Search for the cell housing the specified text and yield its [X, Y] center coordinate. 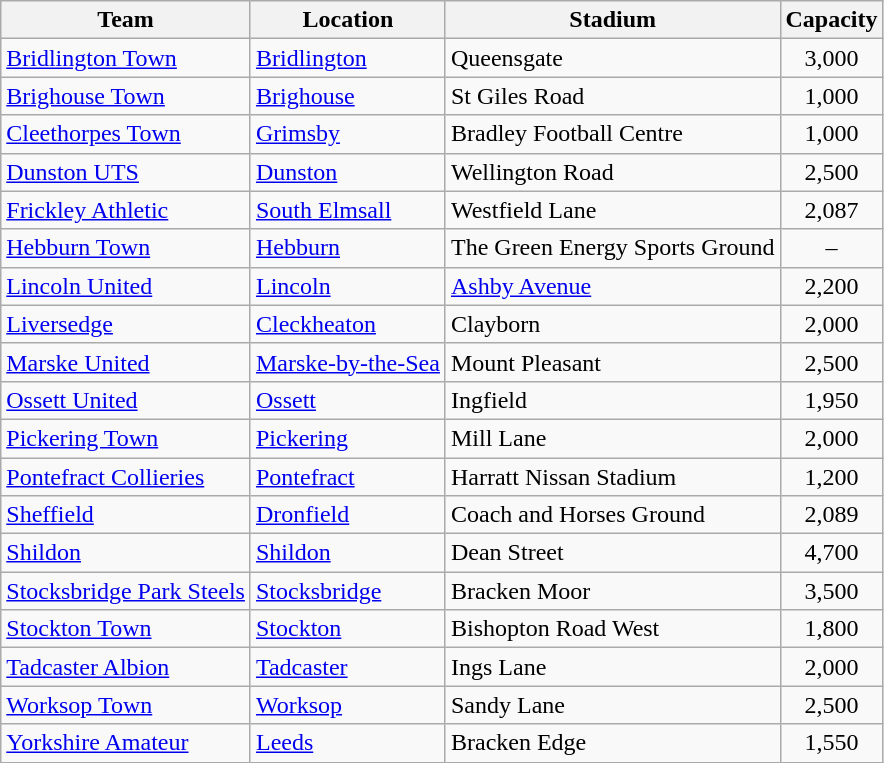
Sheffield [126, 515]
Ossett [348, 400]
2,200 [832, 286]
Mill Lane [612, 438]
Dronfield [348, 515]
Yorkshire Amateur [126, 743]
Bridlington Town [126, 58]
Brighouse [348, 96]
2,087 [832, 210]
Dean Street [612, 553]
Marske-by-the-Sea [348, 362]
1,950 [832, 400]
Wellington Road [612, 172]
Ingfield [612, 400]
Bishopton Road West [612, 629]
Worksop Town [126, 705]
Tadcaster [348, 667]
3,000 [832, 58]
4,700 [832, 553]
Stockton Town [126, 629]
Bradley Football Centre [612, 134]
Pontefract Collieries [126, 477]
Worksop [348, 705]
Tadcaster Albion [126, 667]
1,550 [832, 743]
1,800 [832, 629]
1,200 [832, 477]
Cleethorpes Town [126, 134]
Capacity [832, 20]
Stocksbridge [348, 591]
Bracken Edge [612, 743]
Lincoln [348, 286]
Pickering Town [126, 438]
Location [348, 20]
Grimsby [348, 134]
Coach and Horses Ground [612, 515]
Marske United [126, 362]
Westfield Lane [612, 210]
Pickering [348, 438]
– [832, 248]
Cleckheaton [348, 324]
Brighouse Town [126, 96]
Harratt Nissan Stadium [612, 477]
Team [126, 20]
Frickley Athletic [126, 210]
Hebburn [348, 248]
South Elmsall [348, 210]
Ossett United [126, 400]
2,089 [832, 515]
Dunston [348, 172]
Mount Pleasant [612, 362]
Sandy Lane [612, 705]
Dunston UTS [126, 172]
St Giles Road [612, 96]
Lincoln United [126, 286]
3,500 [832, 591]
Ings Lane [612, 667]
Bracken Moor [612, 591]
Hebburn Town [126, 248]
Pontefract [348, 477]
Clayborn [612, 324]
Stocksbridge Park Steels [126, 591]
Bridlington [348, 58]
Queensgate [612, 58]
Ashby Avenue [612, 286]
Stadium [612, 20]
The Green Energy Sports Ground [612, 248]
Stockton [348, 629]
Leeds [348, 743]
Liversedge [126, 324]
